Return (X, Y) of the center of cell containing provided text 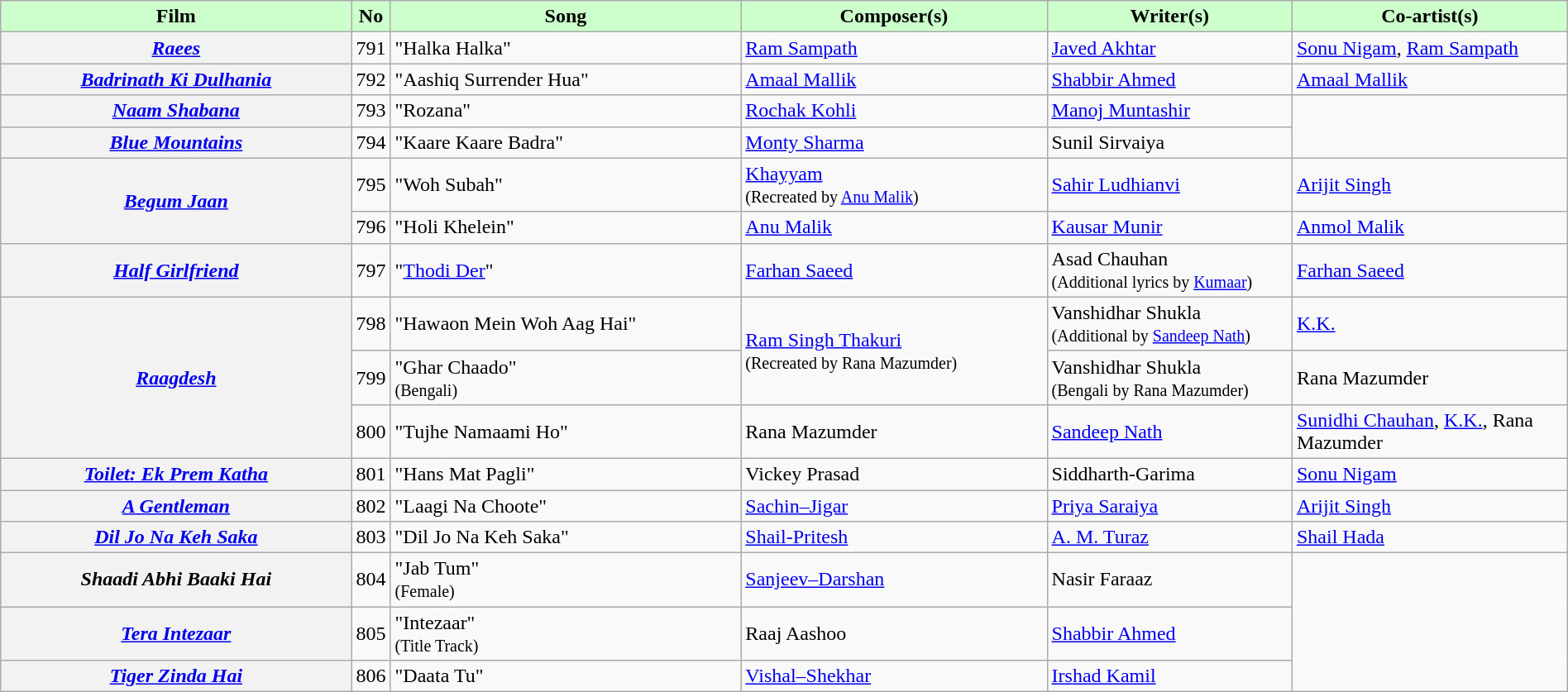
Tera Intezaar (176, 633)
Anu Malik (894, 227)
Sanjeev–Darshan (894, 580)
Vishal–Shekhar (894, 676)
Naam Shabana (176, 111)
Nasir Faraaz (1169, 580)
797 (370, 270)
Ram Singh Thakuri(Recreated by Rana Mazumder) (894, 351)
A. M. Turaz (1169, 537)
Blue Mountains (176, 142)
Khayyam(Recreated by Anu Malik) (894, 185)
Shail Hada (1429, 537)
Film (176, 17)
Begum Jaan (176, 200)
Toilet: Ek Prem Katha (176, 474)
"Intezaar"(Title Track) (566, 633)
Dil Jo Na Keh Saka (176, 537)
Sahir Ludhianvi (1169, 185)
Sonu Nigam, Ram Sampath (1429, 48)
"Laagi Na Choote" (566, 505)
Manoj Muntashir (1169, 111)
Shail-Pritesh (894, 537)
Ram Sampath (894, 48)
794 (370, 142)
"Ghar Chaado"(Bengali) (566, 377)
"Daata Tu" (566, 676)
Anmol Malik (1429, 227)
Raaj Aashoo (894, 633)
Vanshidhar Shukla(Additional by Sandeep Nath) (1169, 324)
Sandeep Nath (1169, 432)
"Dil Jo Na Keh Saka" (566, 537)
Writer(s) (1169, 17)
792 (370, 79)
"Halka Halka" (566, 48)
799 (370, 377)
Rochak Kohli (894, 111)
No (370, 17)
Sachin–Jigar (894, 505)
Raees (176, 48)
793 (370, 111)
A Gentleman (176, 505)
"Rozana" (566, 111)
803 (370, 537)
"Holi Khelein" (566, 227)
Javed Akhtar (1169, 48)
Half Girlfriend (176, 270)
798 (370, 324)
796 (370, 227)
Irshad Kamil (1169, 676)
801 (370, 474)
805 (370, 633)
"Thodi Der" (566, 270)
Sunil Sirvaiya (1169, 142)
Song (566, 17)
"Woh Subah" (566, 185)
Priya Saraiya (1169, 505)
Sunidhi Chauhan, K.K., Rana Mazumder (1429, 432)
Monty Sharma (894, 142)
791 (370, 48)
"Hawaon Mein Woh Aag Hai" (566, 324)
Vickey Prasad (894, 474)
Sonu Nigam (1429, 474)
Shaadi Abhi Baaki Hai (176, 580)
802 (370, 505)
"Hans Mat Pagli" (566, 474)
"Kaare Kaare Badra" (566, 142)
Tiger Zinda Hai (176, 676)
"Jab Tum"(Female) (566, 580)
Raagdesh (176, 377)
Siddharth-Garima (1169, 474)
800 (370, 432)
Asad Chauhan(Additional lyrics by Kumaar) (1169, 270)
795 (370, 185)
Badrinath Ki Dulhania (176, 79)
806 (370, 676)
Kausar Munir (1169, 227)
"Tujhe Namaami Ho" (566, 432)
Co-artist(s) (1429, 17)
"Aashiq Surrender Hua" (566, 79)
804 (370, 580)
K.K. (1429, 324)
Composer(s) (894, 17)
Vanshidhar Shukla(Bengali by Rana Mazumder) (1169, 377)
